Locate the cell with the specified text and output its (X, Y) center coordinate. 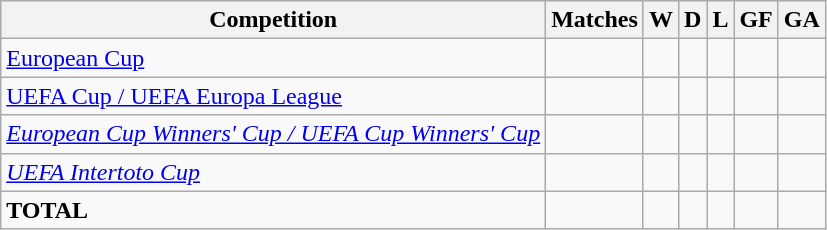
UEFA Intertoto Cup (274, 172)
TOTAL (274, 210)
W (660, 20)
L (720, 20)
Competition (274, 20)
Matches (595, 20)
GF (756, 20)
D (692, 20)
UEFA Cup / UEFA Europa League (274, 96)
European Cup Winners' Cup / UEFA Cup Winners' Cup (274, 134)
European Cup (274, 58)
GA (802, 20)
